Detect which cell encompasses the target text, then output its [X, Y] center coordinate. 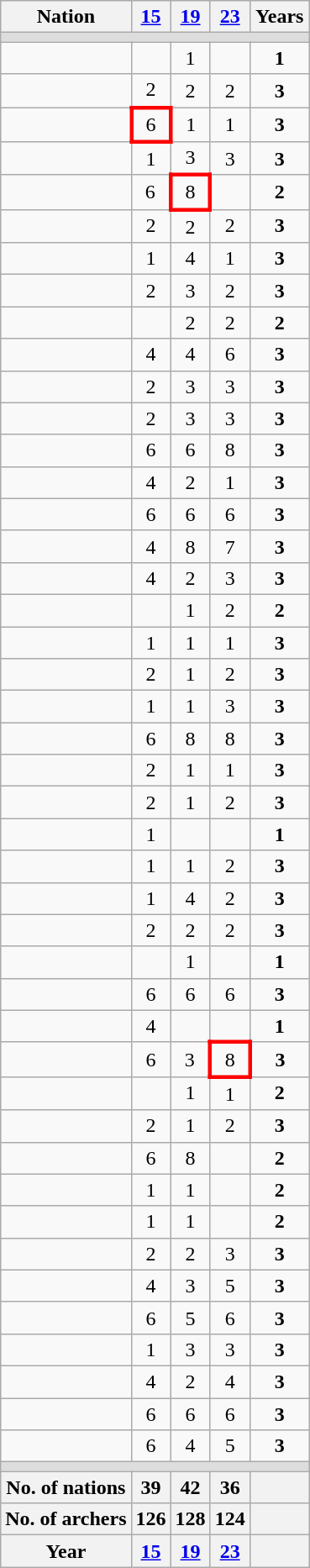
36 [230, 1487]
Nation [66, 17]
7 [230, 546]
No. of nations [66, 1487]
Years [279, 17]
No. of archers [66, 1519]
126 [151, 1519]
Year [66, 1551]
124 [230, 1519]
128 [190, 1519]
42 [190, 1487]
39 [151, 1487]
